Detect which cell encompasses the target text, then output its [x, y] center coordinate. 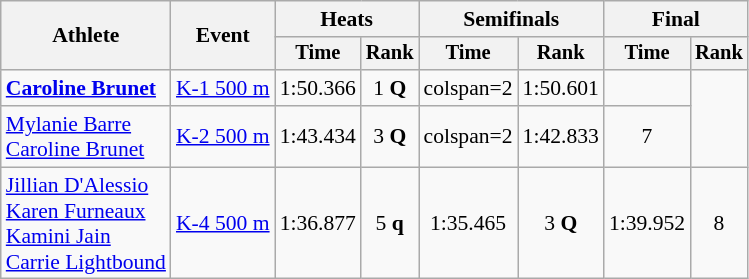
8 [719, 223]
Semifinals [510, 19]
1 Q [390, 88]
Caroline Brunet [86, 88]
1:50.366 [318, 88]
1:42.833 [561, 136]
5 q [390, 223]
1:43.434 [318, 136]
Athlete [86, 36]
1:50.601 [561, 88]
Event [223, 36]
Final [676, 19]
K-4 500 m [223, 223]
Heats [347, 19]
1:35.465 [468, 223]
K-2 500 m [223, 136]
K-1 500 m [223, 88]
Jillian D'AlessioKaren FurneauxKamini JainCarrie Lightbound [86, 223]
Mylanie Barre Caroline Brunet [86, 136]
7 [647, 136]
1:36.877 [318, 223]
1:39.952 [647, 223]
